Capture the cell that displays the provided text and extract its (X, Y) central coordinate. 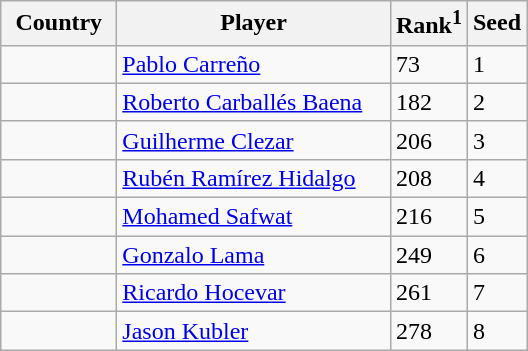
73 (428, 64)
Mohamed Safwat (254, 217)
Rank1 (428, 24)
6 (496, 255)
Jason Kubler (254, 331)
7 (496, 293)
8 (496, 331)
182 (428, 102)
Guilherme Clezar (254, 140)
261 (428, 293)
4 (496, 178)
1 (496, 64)
Country (59, 24)
249 (428, 255)
208 (428, 178)
Gonzalo Lama (254, 255)
5 (496, 217)
Seed (496, 24)
206 (428, 140)
Roberto Carballés Baena (254, 102)
Ricardo Hocevar (254, 293)
Pablo Carreño (254, 64)
278 (428, 331)
2 (496, 102)
Player (254, 24)
Rubén Ramírez Hidalgo (254, 178)
3 (496, 140)
216 (428, 217)
